Capture the cell that displays the provided text and extract its [x, y] central coordinate. 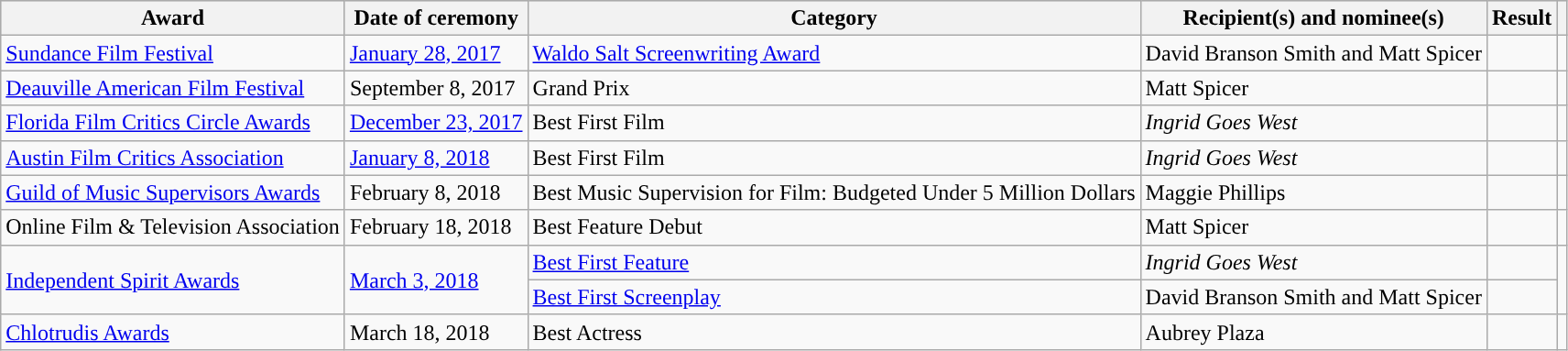
Grand Prix [833, 88]
Date of ceremony [436, 18]
February 8, 2018 [436, 192]
Deauville American Film Festival [173, 88]
Maggie Phillips [1313, 192]
Category [833, 18]
Austin Film Critics Association [173, 158]
Independent Spirit Awards [173, 280]
March 18, 2018 [436, 332]
Best First Feature [833, 262]
March 3, 2018 [436, 280]
Aubrey Plaza [1313, 332]
Online Film & Television Association [173, 227]
Best First Screenplay [833, 297]
January 28, 2017 [436, 53]
Sundance Film Festival [173, 53]
January 8, 2018 [436, 158]
Chlotrudis Awards [173, 332]
September 8, 2017 [436, 88]
Best Actress [833, 332]
Florida Film Critics Circle Awards [173, 123]
Guild of Music Supervisors Awards [173, 192]
Recipient(s) and nominee(s) [1313, 18]
Award [173, 18]
Best Music Supervision for Film: Budgeted Under 5 Million Dollars [833, 192]
Best Feature Debut [833, 227]
February 18, 2018 [436, 227]
December 23, 2017 [436, 123]
Result [1521, 18]
Waldo Salt Screenwriting Award [833, 53]
